Determine the [x, y] coordinate at the center of the cell enclosing the given text.  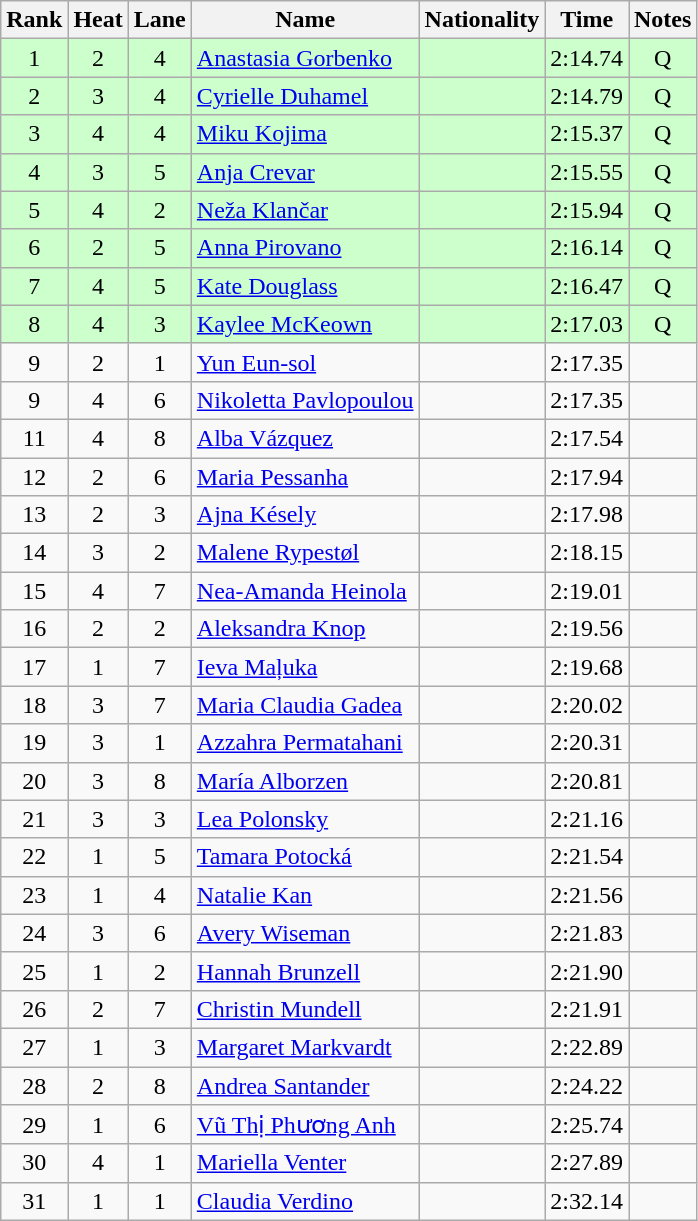
2:21.91 [587, 1009]
Heat [98, 20]
31 [34, 1201]
Notes [662, 20]
2:14.74 [587, 58]
Tamara Potocká [305, 857]
20 [34, 781]
Cyrielle Duhamel [305, 96]
2:20.31 [587, 743]
2:21.54 [587, 857]
2:15.55 [587, 172]
14 [34, 553]
2:19.68 [587, 667]
2:21.16 [587, 819]
2:14.79 [587, 96]
Maria Claudia Gadea [305, 705]
25 [34, 971]
Lane [160, 20]
María Alborzen [305, 781]
Christin Mundell [305, 1009]
28 [34, 1085]
2:17.98 [587, 515]
22 [34, 857]
23 [34, 895]
Anastasia Gorbenko [305, 58]
11 [34, 438]
Margaret Markvardt [305, 1047]
24 [34, 933]
2:20.81 [587, 781]
Nationality [482, 20]
Nikoletta Pavlopoulou [305, 400]
18 [34, 705]
Azzahra Permatahani [305, 743]
Nea-Amanda Heinola [305, 591]
Natalie Kan [305, 895]
2:15.94 [587, 210]
Kaylee McKeown [305, 324]
Kate Douglass [305, 286]
2:24.22 [587, 1085]
12 [34, 477]
2:25.74 [587, 1125]
Alba Vázquez [305, 438]
2:16.47 [587, 286]
Malene Rypestøl [305, 553]
16 [34, 629]
2:18.15 [587, 553]
27 [34, 1047]
Maria Pessanha [305, 477]
2:19.01 [587, 591]
2:20.02 [587, 705]
Anja Crevar [305, 172]
Hannah Brunzell [305, 971]
Avery Wiseman [305, 933]
Aleksandra Knop [305, 629]
2:15.37 [587, 134]
Mariella Venter [305, 1163]
Name [305, 20]
Lea Polonsky [305, 819]
2:21.83 [587, 933]
2:22.89 [587, 1047]
29 [34, 1125]
2:27.89 [587, 1163]
Yun Eun-sol [305, 362]
19 [34, 743]
Ieva Maļuka [305, 667]
Time [587, 20]
17 [34, 667]
2:32.14 [587, 1201]
2:17.03 [587, 324]
2:21.56 [587, 895]
Vũ Thị Phương Anh [305, 1125]
26 [34, 1009]
Rank [34, 20]
2:17.94 [587, 477]
15 [34, 591]
21 [34, 819]
Neža Klančar [305, 210]
2:19.56 [587, 629]
Ajna Késely [305, 515]
Andrea Santander [305, 1085]
30 [34, 1163]
2:16.14 [587, 248]
Claudia Verdino [305, 1201]
2:21.90 [587, 971]
Miku Kojima [305, 134]
2:17.54 [587, 438]
Anna Pirovano [305, 248]
13 [34, 515]
